Locate the cell with the specified text and output its [x, y] center coordinate. 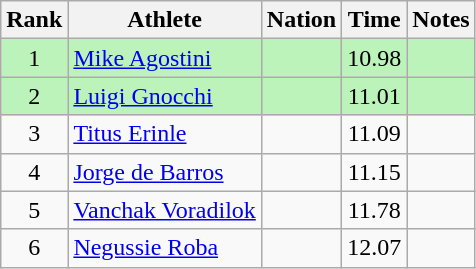
Negussie Roba [164, 248]
11.78 [374, 210]
Nation [301, 20]
4 [34, 172]
11.15 [374, 172]
Athlete [164, 20]
11.01 [374, 96]
3 [34, 134]
Vanchak Voradilok [164, 210]
1 [34, 58]
Mike Agostini [164, 58]
12.07 [374, 248]
2 [34, 96]
6 [34, 248]
Notes [441, 20]
10.98 [374, 58]
11.09 [374, 134]
5 [34, 210]
Luigi Gnocchi [164, 96]
Time [374, 20]
Titus Erinle [164, 134]
Jorge de Barros [164, 172]
Rank [34, 20]
